Identify which cell holds the provided text, then report its [x, y] central coordinate. 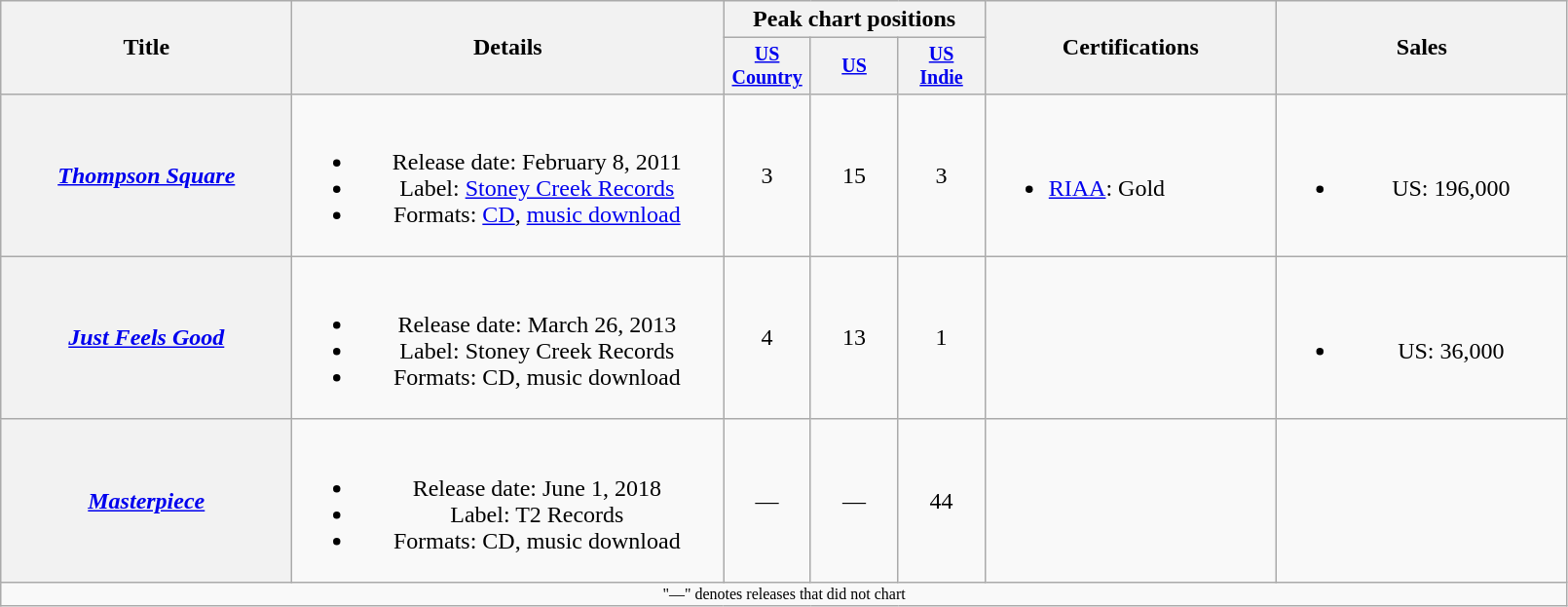
Release date: March 26, 2013Label: Stoney Creek RecordsFormats: CD, music download [508, 337]
RIAA: Gold [1130, 175]
USIndie [941, 66]
Certifications [1130, 48]
US Country [767, 66]
Details [508, 48]
Thompson Square [146, 175]
44 [941, 501]
Masterpiece [146, 501]
Title [146, 48]
Release date: June 1, 2018Label: T2 RecordsFormats: CD, music download [508, 501]
13 [853, 337]
US [853, 66]
"—" denotes releases that did not chart [785, 593]
Sales [1422, 48]
Just Feels Good [146, 337]
US: 196,000 [1422, 175]
US: 36,000 [1422, 337]
Release date: February 8, 2011Label: Stoney Creek RecordsFormats: CD, music download [508, 175]
1 [941, 337]
15 [853, 175]
Peak chart positions [854, 19]
4 [767, 337]
